From the cell containing the given text, extract its center point as (X, Y) coordinate. 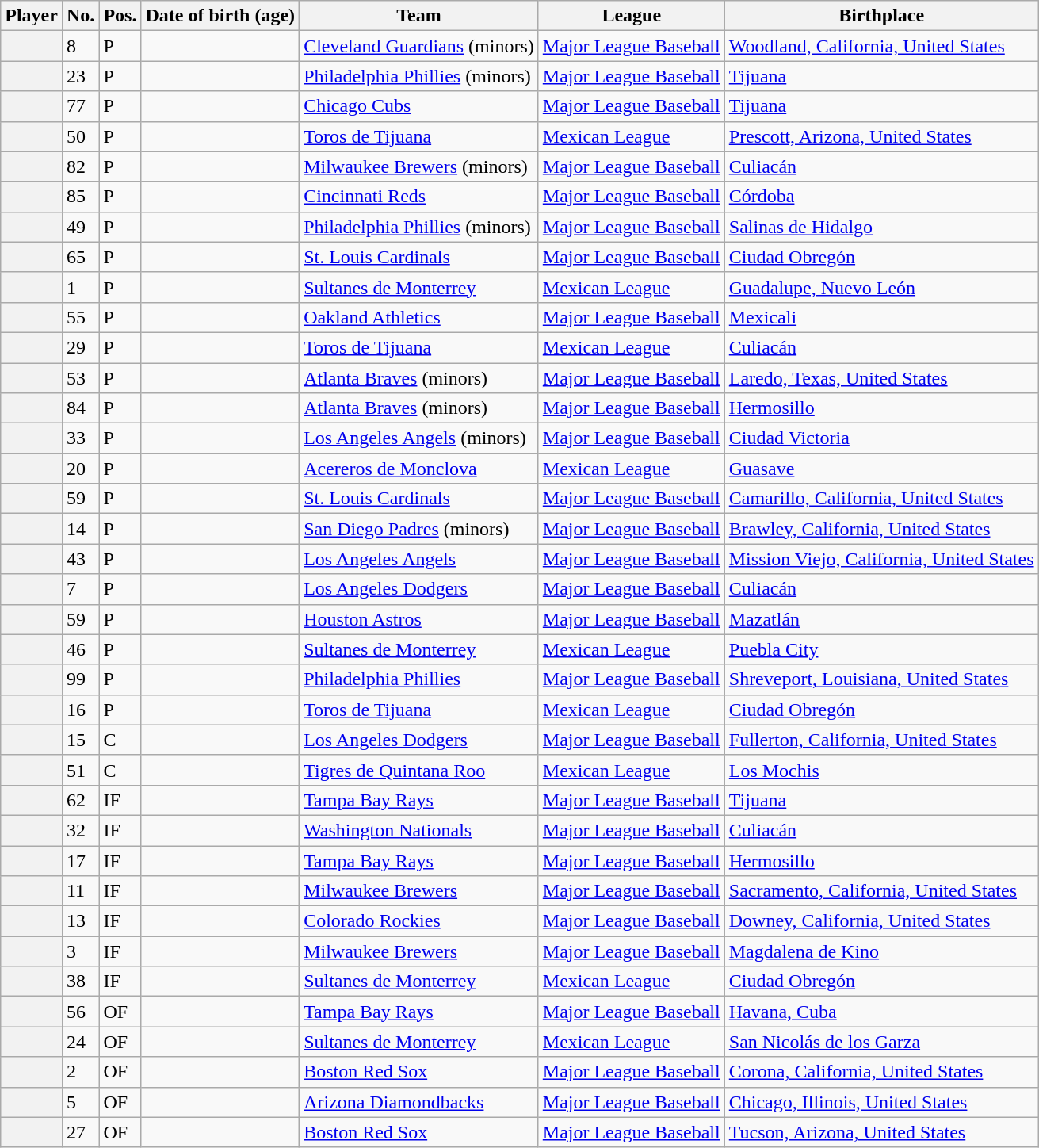
Mazatlán (881, 619)
Downey, California, United States (881, 921)
99 (80, 679)
Oakland Athletics (419, 317)
56 (80, 1012)
85 (80, 197)
Guasave (881, 469)
84 (80, 408)
League (631, 16)
Camarillo, California, United States (881, 499)
Shreveport, Louisiana, United States (881, 679)
1 (80, 287)
Puebla City (881, 649)
Los Angeles Angels (minors) (419, 438)
65 (80, 257)
Philadelphia Phillies (419, 679)
Cleveland Guardians (minors) (419, 46)
32 (80, 830)
46 (80, 649)
11 (80, 891)
Chicago Cubs (419, 106)
17 (80, 860)
7 (80, 589)
Tucson, Arizona, United States (881, 1132)
Havana, Cuba (881, 1012)
Fullerton, California, United States (881, 740)
Colorado Rockies (419, 921)
77 (80, 106)
33 (80, 438)
Los Angeles Angels (419, 559)
38 (80, 982)
51 (80, 770)
2 (80, 1072)
14 (80, 529)
Houston Astros (419, 619)
Team (419, 16)
Pos. (120, 16)
43 (80, 559)
San Diego Padres (minors) (419, 529)
Brawley, California, United States (881, 529)
53 (80, 378)
Birthplace (881, 16)
8 (80, 46)
82 (80, 166)
San Nicolás de los Garza (881, 1042)
Tigres de Quintana Roo (419, 770)
Ciudad Victoria (881, 438)
Laredo, Texas, United States (881, 378)
Prescott, Arizona, United States (881, 136)
55 (80, 317)
Arizona Diamondbacks (419, 1102)
Milwaukee Brewers (minors) (419, 166)
Player (32, 16)
3 (80, 951)
No. (80, 16)
Guadalupe, Nuevo León (881, 287)
15 (80, 740)
Acereros de Monclova (419, 469)
Washington Nationals (419, 830)
Mexicali (881, 317)
Salinas de Hidalgo (881, 227)
23 (80, 76)
62 (80, 800)
Mission Viejo, California, United States (881, 559)
Magdalena de Kino (881, 951)
Los Mochis (881, 770)
Woodland, California, United States (881, 46)
24 (80, 1042)
Cincinnati Reds (419, 197)
16 (80, 710)
29 (80, 347)
Sacramento, California, United States (881, 891)
5 (80, 1102)
50 (80, 136)
Date of birth (age) (220, 16)
13 (80, 921)
Corona, California, United States (881, 1072)
49 (80, 227)
27 (80, 1132)
Chicago, Illinois, United States (881, 1102)
Córdoba (881, 197)
20 (80, 469)
